Pinpoint the cell where the given text exists, returning its (x, y) midpoint coordinate. 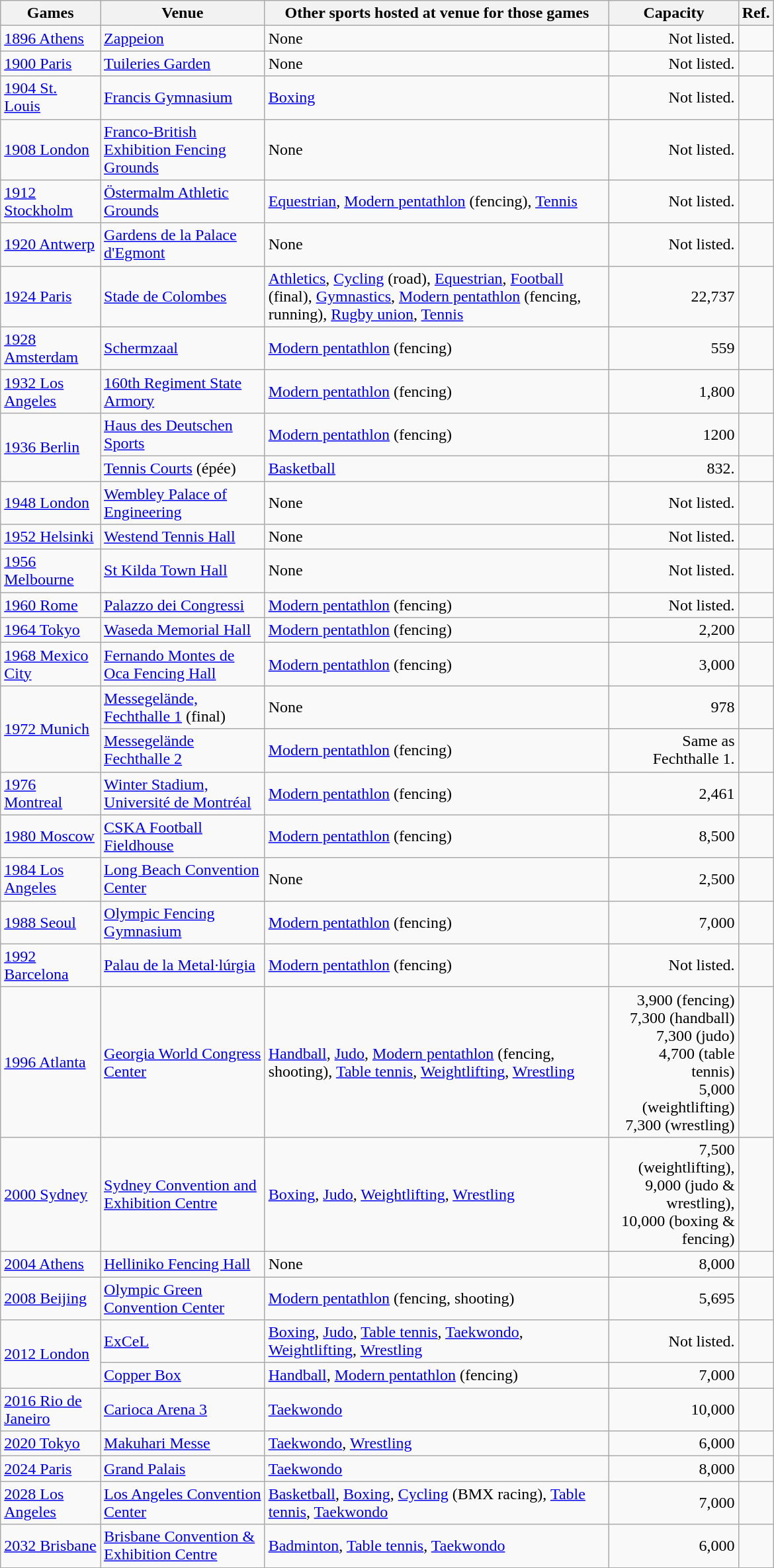
1968 Mexico City (50, 664)
ExCeL (183, 1341)
2024 Paris (50, 1469)
Capacity (673, 13)
2012 London (50, 1354)
Equestrian, Modern pentathlon (fencing), Tennis (437, 201)
2028 Los Angeles (50, 1503)
1924 Paris (50, 296)
3,000 (673, 664)
Same as Fechthalle 1. (673, 750)
1904 St. Louis (50, 98)
1992 Barcelona (50, 966)
1928 Amsterdam (50, 348)
Venue (183, 13)
Zappeion (183, 38)
Modern pentathlon (fencing, shooting) (437, 1298)
1936 Berlin (50, 447)
Wembley Palace of Engineering (183, 503)
Games (50, 13)
1960 Rome (50, 605)
1952 Helsinki (50, 537)
7,500 (weightlifting),9,000 (judo & wrestling),10,000 (boxing & fencing) (673, 1194)
1932 Los Angeles (50, 392)
22,737 (673, 296)
Handball, Judo, Modern pentathlon (fencing, shooting), Table tennis, Weightlifting, Wrestling (437, 1062)
Handball, Modern pentathlon (fencing) (437, 1376)
Messegelände Fechthalle 2 (183, 750)
Östermalm Athletic Grounds (183, 201)
Long Beach Convention Center (183, 880)
2016 Rio de Janeiro (50, 1410)
1200 (673, 434)
2008 Beijing (50, 1298)
Sydney Convention and Exhibition Centre (183, 1194)
1964 Tokyo (50, 630)
Palau de la Metal·lúrgia (183, 966)
Brisbane Convention & Exhibition Centre (183, 1546)
1980 Moscow (50, 836)
2032 Brisbane (50, 1546)
Westend Tennis Hall (183, 537)
2,500 (673, 880)
3,900 (fencing)7,300 (handball)7,300 (judo)4,700 (table tennis)5,000 (weightlifting)7,300 (wrestling) (673, 1062)
1984 Los Angeles (50, 880)
Winter Stadium, Université de Montréal (183, 794)
CSKA Football Fieldhouse (183, 836)
8,500 (673, 836)
1976 Montreal (50, 794)
2004 Athens (50, 1264)
Helliniko Fencing Hall (183, 1264)
1972 Munich (50, 729)
2000 Sydney (50, 1194)
Fernando Montes de Oca Fencing Hall (183, 664)
Stade de Colombes (183, 296)
832. (673, 468)
Boxing, Judo, Weightlifting, Wrestling (437, 1194)
1956 Melbourne (50, 571)
Messegelände, Fechthalle 1 (final) (183, 708)
Haus des Deutschen Sports (183, 434)
Gardens de la Palace d'Egmont (183, 245)
St Kilda Town Hall (183, 571)
Copper Box (183, 1376)
559 (673, 348)
Boxing, Judo, Table tennis, Taekwondo, Weightlifting, Wrestling (437, 1341)
Georgia World Congress Center (183, 1062)
Tennis Courts (épée) (183, 468)
1900 Paris (50, 63)
Basketball, Boxing, Cycling (BMX racing), Table tennis, Taekwondo (437, 1503)
2,200 (673, 630)
1948 London (50, 503)
10,000 (673, 1410)
160th Regiment State Armory (183, 392)
Athletics, Cycling (road), Equestrian, Football (final), Gymnastics, Modern pentathlon (fencing, running), Rugby union, Tennis (437, 296)
1908 London (50, 149)
978 (673, 708)
Makuhari Messe (183, 1444)
2020 Tokyo (50, 1444)
Schermzaal (183, 348)
Carioca Arena 3 (183, 1410)
Ref. (755, 13)
1996 Atlanta (50, 1062)
Olympic Green Convention Center (183, 1298)
Taekwondo, Wrestling (437, 1444)
Other sports hosted at venue for those games (437, 13)
Boxing (437, 98)
Waseda Memorial Hall (183, 630)
Basketball (437, 468)
Badminton, Table tennis, Taekwondo (437, 1546)
5,695 (673, 1298)
Tuileries Garden (183, 63)
1912 Stockholm (50, 201)
Franco-British Exhibition Fencing Grounds (183, 149)
1920 Antwerp (50, 245)
1988 Seoul (50, 922)
1,800 (673, 392)
Grand Palais (183, 1469)
Los Angeles Convention Center (183, 1503)
Francis Gymnasium (183, 98)
2,461 (673, 794)
Palazzo dei Congressi (183, 605)
Olympic Fencing Gymnasium (183, 922)
1896 Athens (50, 38)
